Detect which cell encompasses the target text, then output its (x, y) center coordinate. 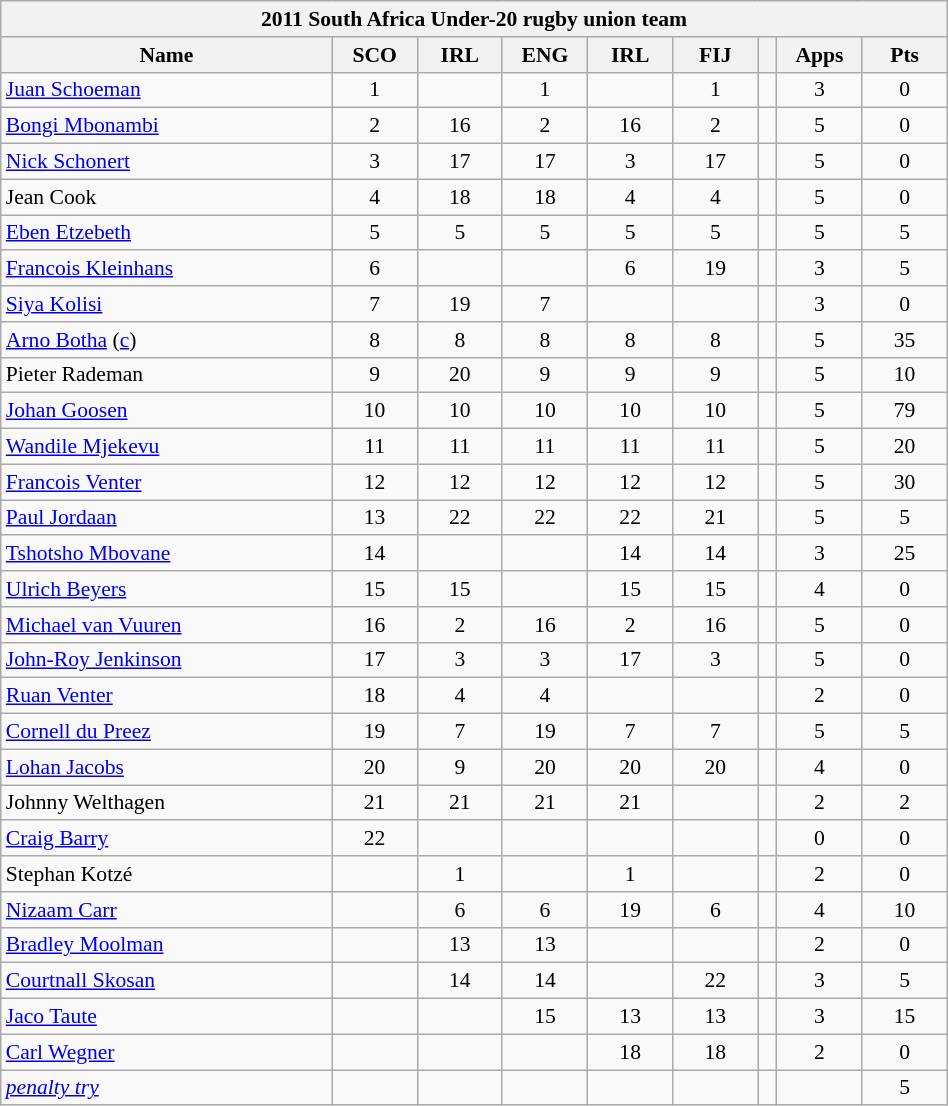
2011 South Africa Under-20 rugby union team (474, 19)
35 (904, 340)
Tshotsho Mbovane (166, 554)
ENG (544, 55)
Eben Etzebeth (166, 233)
Pieter Rademan (166, 375)
SCO (374, 55)
Paul Jordaan (166, 518)
Ulrich Beyers (166, 589)
30 (904, 482)
Craig Barry (166, 839)
Name (166, 55)
Bradley Moolman (166, 945)
Francois Kleinhans (166, 269)
penalty try (166, 1088)
Johan Goosen (166, 411)
Wandile Mjekevu (166, 447)
Jean Cook (166, 197)
Courtnall Skosan (166, 981)
Apps (820, 55)
Jaco Taute (166, 1017)
79 (904, 411)
Pts (904, 55)
Ruan Venter (166, 696)
Bongi Mbonambi (166, 126)
Michael van Vuuren (166, 625)
Stephan Kotzé (166, 874)
Siya Kolisi (166, 304)
FIJ (716, 55)
25 (904, 554)
Johnny Welthagen (166, 803)
Nizaam Carr (166, 910)
Carl Wegner (166, 1052)
Nick Schonert (166, 162)
Juan Schoeman (166, 90)
John-Roy Jenkinson (166, 660)
Francois Venter (166, 482)
Lohan Jacobs (166, 767)
Cornell du Preez (166, 732)
Arno Botha (c) (166, 340)
